Capture the cell that displays the provided text and extract its (X, Y) central coordinate. 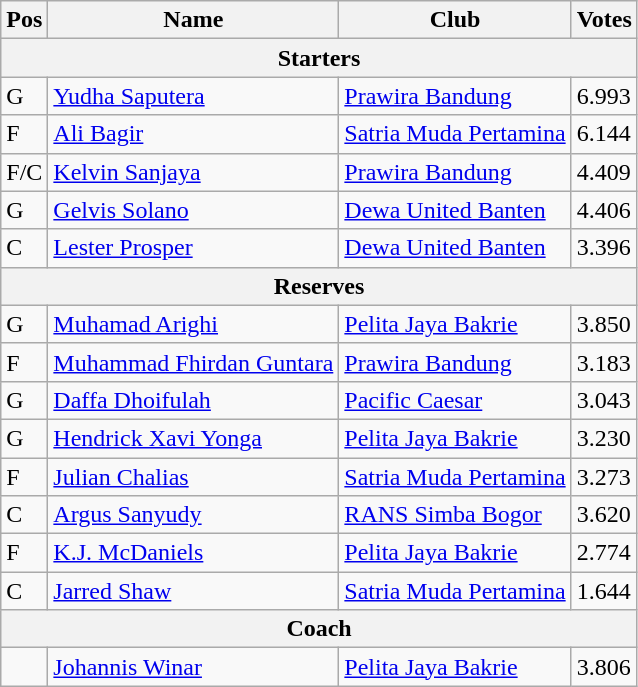
Johannis Winar (194, 667)
Muhammad Fhirdan Guntara (194, 362)
3.183 (604, 362)
4.406 (604, 210)
Votes (604, 20)
3.396 (604, 248)
K.J. McDaniels (194, 553)
Coach (320, 629)
Starters (320, 58)
6.144 (604, 134)
Jarred Shaw (194, 591)
Yudha Saputera (194, 96)
1.644 (604, 591)
2.774 (604, 553)
3.273 (604, 477)
Lester Prosper (194, 248)
Daffa Dhoifulah (194, 400)
Argus Sanyudy (194, 515)
F/C (24, 172)
Reserves (320, 286)
Hendrick Xavi Yonga (194, 438)
Name (194, 20)
Ali Bagir (194, 134)
6.993 (604, 96)
3.620 (604, 515)
Julian Chalias (194, 477)
Club (455, 20)
Kelvin Sanjaya (194, 172)
Gelvis Solano (194, 210)
Pacific Caesar (455, 400)
4.409 (604, 172)
3.043 (604, 400)
3.850 (604, 324)
Muhamad Arighi (194, 324)
3.806 (604, 667)
3.230 (604, 438)
Pos (24, 20)
RANS Simba Bogor (455, 515)
